Provide the (X, Y) coordinate of the cell's center where the given text is located.  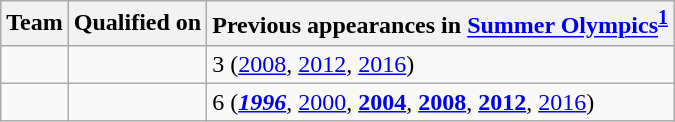
Qualified on (137, 24)
3 (2008, 2012, 2016) (440, 64)
Team (35, 24)
6 (1996, 2000, 2004, 2008, 2012, 2016) (440, 102)
Previous appearances in Summer Olympics1 (440, 24)
